Locate the cell with the specified text and output its (X, Y) center coordinate. 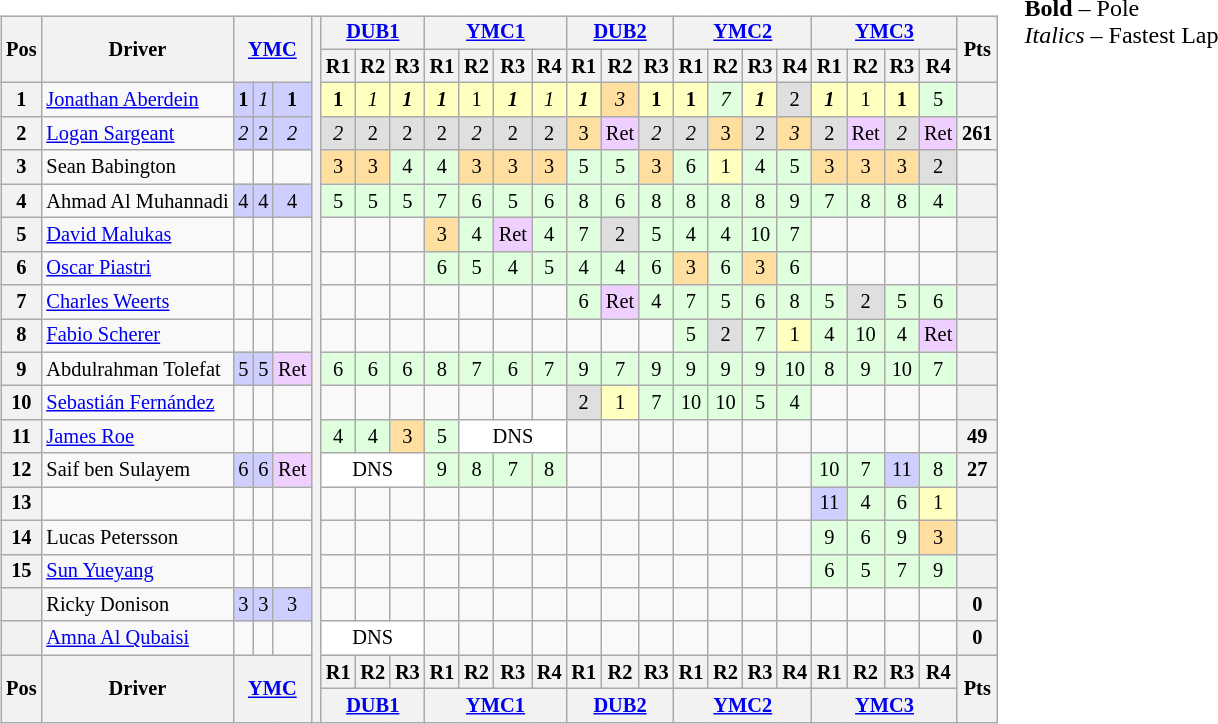
Jonathan Aberdein (137, 100)
Amna Al Qubaisi (137, 638)
Abdulrahman Tolefat (137, 369)
Lucas Petersson (137, 537)
Oscar Piastri (137, 268)
13 (21, 504)
Logan Sargeant (137, 134)
James Roe (137, 437)
27 (977, 470)
Ahmad Al Muhannadi (137, 201)
Sebastián Fernández (137, 403)
15 (21, 571)
Sun Yueyang (137, 571)
Charles Weerts (137, 302)
Ricky Donison (137, 605)
David Malukas (137, 235)
Fabio Scherer (137, 336)
12 (21, 470)
Saif ben Sulayem (137, 470)
261 (977, 134)
49 (977, 437)
Sean Babington (137, 167)
14 (21, 537)
